Output the (x, y) coordinate of the center of the cell containing the given text.  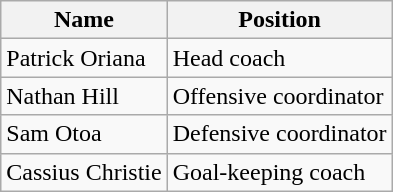
Offensive coordinator (280, 96)
Position (280, 20)
Nathan Hill (84, 96)
Defensive coordinator (280, 134)
Sam Otoa (84, 134)
Name (84, 20)
Cassius Christie (84, 172)
Goal-keeping coach (280, 172)
Patrick Oriana (84, 58)
Head coach (280, 58)
